Return (X, Y) of the center of cell containing provided text 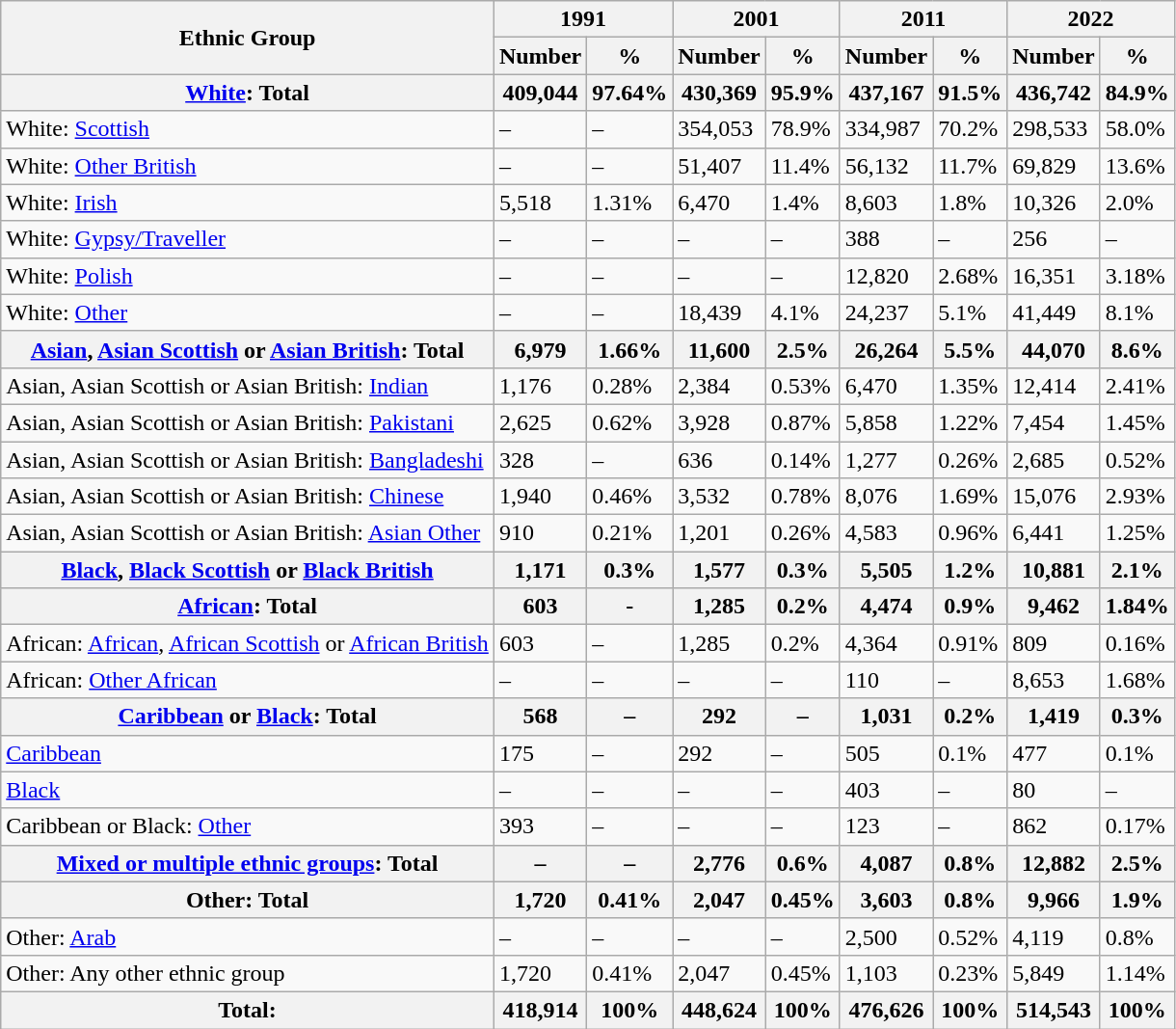
0.87% (802, 422)
1.68% (1137, 680)
403 (886, 790)
5,858 (886, 422)
African: African, African Scottish or African British (248, 643)
2,384 (719, 386)
4,583 (886, 533)
Black, Black Scottish or Black British (248, 570)
910 (540, 533)
809 (1054, 643)
0.53% (802, 386)
4.1% (802, 312)
1.25% (1137, 533)
2,500 (886, 936)
51,407 (719, 166)
1.69% (970, 497)
334,987 (886, 129)
862 (1054, 826)
0.21% (630, 533)
Asian, Asian Scottish or Asian British: Pakistani (248, 422)
91.5% (970, 93)
Total: (248, 1010)
1,103 (886, 973)
477 (1054, 753)
5,518 (540, 203)
8,603 (886, 203)
2.41% (1137, 386)
95.9% (802, 93)
354,053 (719, 129)
16,351 (1054, 276)
5,505 (886, 570)
Caribbean or Black: Total (248, 717)
8.1% (1137, 312)
White: Gypsy/Traveller (248, 239)
White: Total (248, 93)
2001 (756, 19)
58.0% (1137, 129)
15,076 (1054, 497)
2.0% (1137, 203)
18,439 (719, 312)
24,237 (886, 312)
1,171 (540, 570)
- (630, 607)
44,070 (1054, 349)
White: Scottish (248, 129)
1,419 (1054, 717)
1991 (582, 19)
110 (886, 680)
0.96% (970, 533)
1,277 (886, 460)
4,087 (886, 863)
0.91% (970, 643)
Asian, Asian Scottish or Asian British: Chinese (248, 497)
10,326 (1054, 203)
476,626 (886, 1010)
White: Other (248, 312)
1,201 (719, 533)
5,849 (1054, 973)
505 (886, 753)
0.6% (802, 863)
78.9% (802, 129)
56,132 (886, 166)
2.93% (1137, 497)
9,462 (1054, 607)
White: Polish (248, 276)
2011 (923, 19)
11,600 (719, 349)
African: Other African (248, 680)
0.46% (630, 497)
9,966 (1054, 900)
8,653 (1054, 680)
41,449 (1054, 312)
80 (1054, 790)
2022 (1091, 19)
Asian, Asian Scottish or Asian British: Total (248, 349)
3,532 (719, 497)
Asian, Asian Scottish or Asian British: Asian Other (248, 533)
388 (886, 239)
0.62% (630, 422)
4,119 (1054, 936)
1,940 (540, 497)
2,776 (719, 863)
1,176 (540, 386)
White: Other British (248, 166)
418,914 (540, 1010)
5.1% (970, 312)
0.23% (970, 973)
Other: Arab (248, 936)
4,474 (886, 607)
1.8% (970, 203)
1.31% (630, 203)
12,414 (1054, 386)
430,369 (719, 93)
1.4% (802, 203)
437,167 (886, 93)
13.6% (1137, 166)
0.28% (630, 386)
Asian, Asian Scottish or Asian British: Indian (248, 386)
328 (540, 460)
2.68% (970, 276)
5.5% (970, 349)
11.7% (970, 166)
70.2% (970, 129)
Asian, Asian Scottish or Asian British: Bangladeshi (248, 460)
636 (719, 460)
1.22% (970, 422)
175 (540, 753)
84.9% (1137, 93)
256 (1054, 239)
1.2% (970, 570)
Other: Any other ethnic group (248, 973)
Mixed or multiple ethnic groups: Total (248, 863)
African: Total (248, 607)
97.64% (630, 93)
0.78% (802, 497)
11.4% (802, 166)
1.66% (630, 349)
Caribbean (248, 753)
3,928 (719, 422)
6,979 (540, 349)
2.1% (1137, 570)
4,364 (886, 643)
Black (248, 790)
1.45% (1137, 422)
0.9% (970, 607)
Caribbean or Black: Other (248, 826)
409,044 (540, 93)
1,031 (886, 717)
568 (540, 717)
1.84% (1137, 607)
69,829 (1054, 166)
1.35% (970, 386)
436,742 (1054, 93)
10,881 (1054, 570)
7,454 (1054, 422)
12,820 (886, 276)
26,264 (886, 349)
Ethnic Group (248, 38)
448,624 (719, 1010)
Other: Total (248, 900)
514,543 (1054, 1010)
393 (540, 826)
3,603 (886, 900)
6,441 (1054, 533)
1,577 (719, 570)
2,625 (540, 422)
0.16% (1137, 643)
123 (886, 826)
White: Irish (248, 203)
3.18% (1137, 276)
298,533 (1054, 129)
0.17% (1137, 826)
0.14% (802, 460)
2,685 (1054, 460)
8.6% (1137, 349)
1.9% (1137, 900)
8,076 (886, 497)
12,882 (1054, 863)
1.14% (1137, 973)
